Determine the (X, Y) coordinate at the center of the cell enclosing the given text.  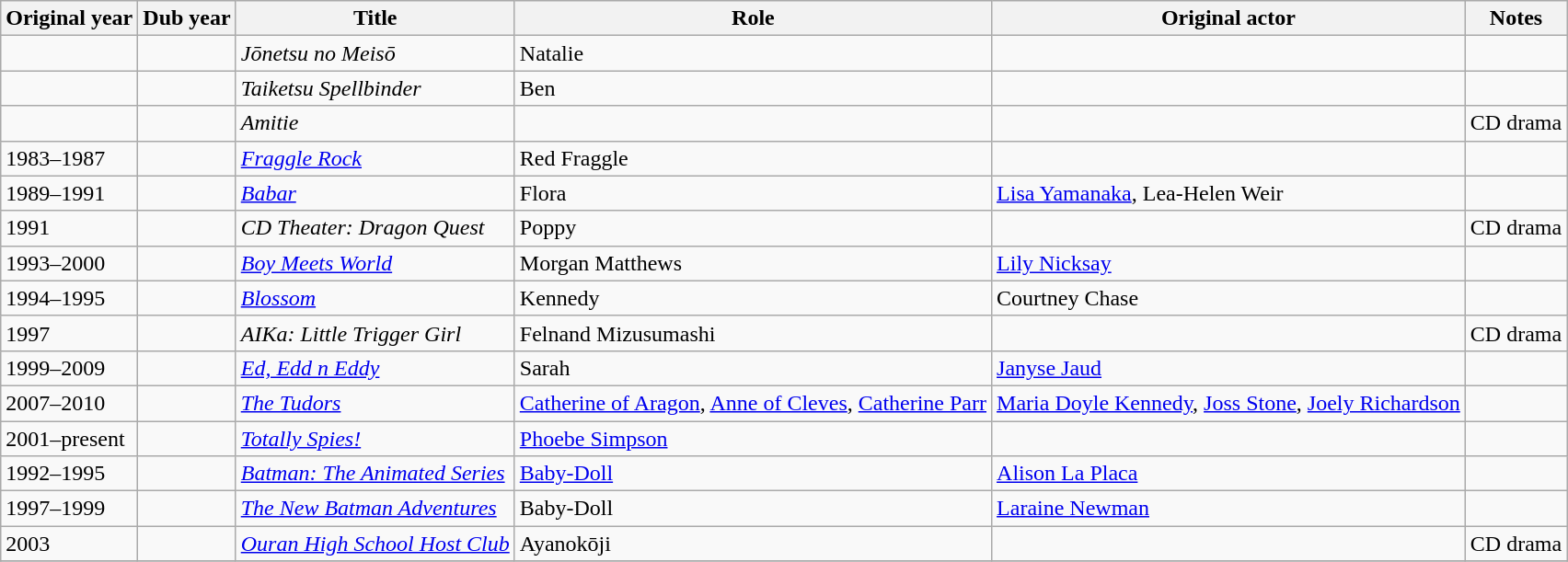
Ayanokōji (753, 544)
1994–1995 (70, 298)
2007–2010 (70, 403)
Flora (753, 193)
Courtney Chase (1229, 298)
Lily Nicksay (1229, 263)
Kennedy (753, 298)
Dub year (187, 18)
1997–1999 (70, 509)
Sarah (753, 368)
Natalie (753, 53)
Notes (1516, 18)
The Tudors (375, 403)
The New Batman Adventures (375, 509)
Original actor (1229, 18)
Janyse Jaud (1229, 368)
Ben (753, 88)
1997 (70, 333)
Role (753, 18)
Boy Meets World (375, 263)
Catherine of Aragon, Anne of Cleves, Catherine Parr (753, 403)
Amitie (375, 123)
Taiketsu Spellbinder (375, 88)
2001–present (70, 439)
Ouran High School Host Club (375, 544)
Totally Spies! (375, 439)
Alison La Placa (1229, 474)
Red Fraggle (753, 158)
Poppy (753, 228)
AIKa: Little Trigger Girl (375, 333)
1993–2000 (70, 263)
CD Theater: Dragon Quest (375, 228)
Phoebe Simpson (753, 439)
Lisa Yamanaka, Lea-Helen Weir (1229, 193)
Babar (375, 193)
Batman: The Animated Series (375, 474)
Title (375, 18)
1999–2009 (70, 368)
1991 (70, 228)
Laraine Newman (1229, 509)
Felnand Mizusumashi (753, 333)
Ed, Edd n Eddy (375, 368)
Original year (70, 18)
Fraggle Rock (375, 158)
Blossom (375, 298)
Jōnetsu no Meisō (375, 53)
2003 (70, 544)
1983–1987 (70, 158)
1992–1995 (70, 474)
1989–1991 (70, 193)
Morgan Matthews (753, 263)
Maria Doyle Kennedy, Joss Stone, Joely Richardson (1229, 403)
